Return the [X, Y] coordinate for the center point of the cell that contains the specified text.  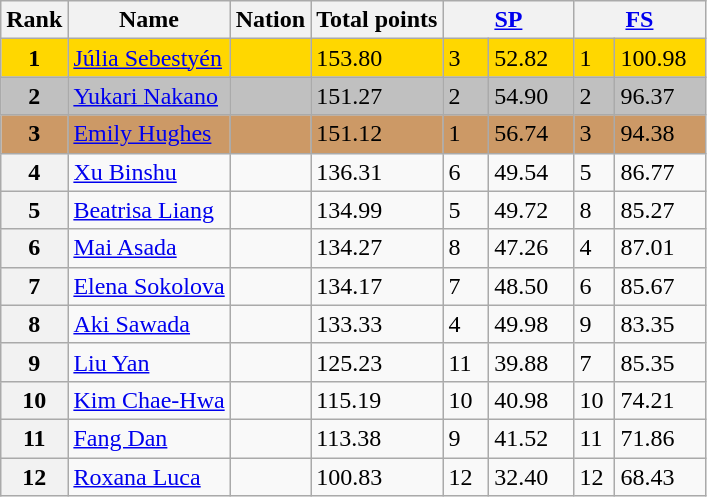
56.74 [532, 134]
151.27 [377, 96]
134.27 [377, 248]
Elena Sokolova [149, 286]
SP [508, 20]
Name [149, 20]
Fang Dan [149, 438]
86.77 [660, 172]
153.80 [377, 58]
113.38 [377, 438]
39.88 [532, 362]
Kim Chae-Hwa [149, 400]
71.86 [660, 438]
Yukari Nakano [149, 96]
Mai Asada [149, 248]
49.72 [532, 210]
68.43 [660, 477]
49.54 [532, 172]
100.83 [377, 477]
151.12 [377, 134]
125.23 [377, 362]
Júlia Sebestyén [149, 58]
96.37 [660, 96]
94.38 [660, 134]
85.27 [660, 210]
100.98 [660, 58]
136.31 [377, 172]
87.01 [660, 248]
52.82 [532, 58]
41.52 [532, 438]
47.26 [532, 248]
Liu Yan [149, 362]
Emily Hughes [149, 134]
FS [640, 20]
85.67 [660, 286]
85.35 [660, 362]
134.17 [377, 286]
Rank [34, 20]
83.35 [660, 324]
48.50 [532, 286]
Xu Binshu [149, 172]
Total points [377, 20]
Roxana Luca [149, 477]
Aki Sawada [149, 324]
Beatrisa Liang [149, 210]
115.19 [377, 400]
Nation [270, 20]
49.98 [532, 324]
74.21 [660, 400]
54.90 [532, 96]
133.33 [377, 324]
32.40 [532, 477]
40.98 [532, 400]
134.99 [377, 210]
